Extract the [x, y] coordinate from the center of the cell holding the provided text.  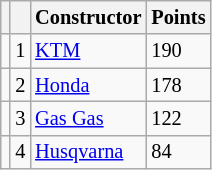
Husqvarna [88, 152]
KTM [88, 51]
1 [20, 51]
122 [178, 118]
3 [20, 118]
190 [178, 51]
2 [20, 85]
Points [178, 17]
4 [20, 152]
Constructor [88, 17]
178 [178, 85]
84 [178, 152]
Gas Gas [88, 118]
Honda [88, 85]
